Return the (x, y) coordinate for the center point of the cell that contains the specified text.  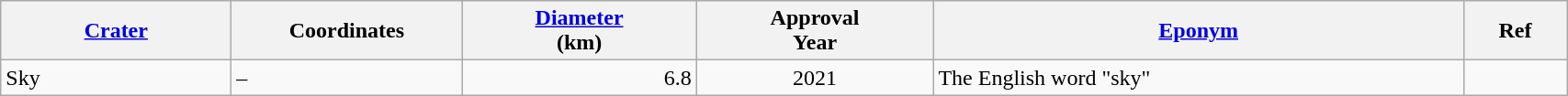
Ref (1515, 31)
2021 (815, 78)
Diameter(km) (579, 31)
– (347, 78)
Coordinates (347, 31)
Sky (116, 78)
Crater (116, 31)
6.8 (579, 78)
The English word "sky" (1198, 78)
ApprovalYear (815, 31)
Eponym (1198, 31)
